Scan for the cell matching the given text and deliver its (x, y) coordinate at center. 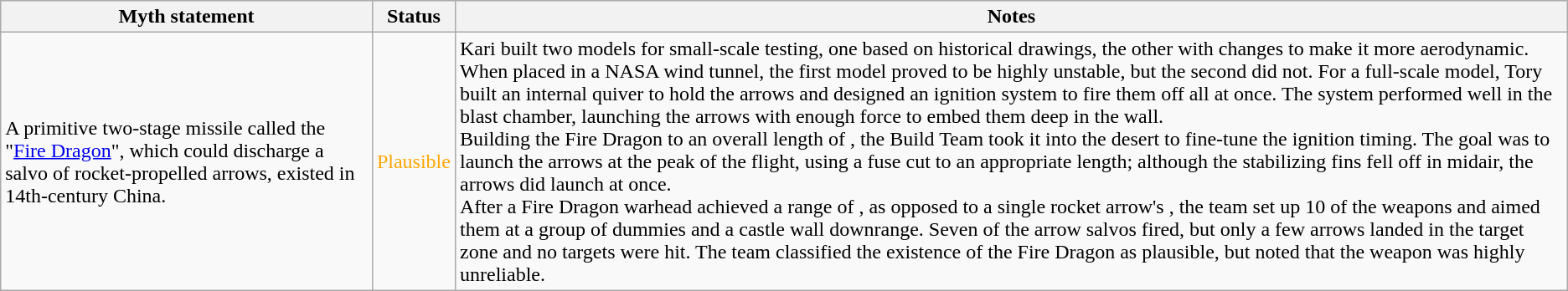
Status (414, 17)
Plausible (414, 161)
Myth statement (187, 17)
Notes (1011, 17)
A primitive two-stage missile called the "Fire Dragon", which could discharge a salvo of rocket-propelled arrows, existed in 14th-century China. (187, 161)
